Locate the cell with the specified text and output its (x, y) center coordinate. 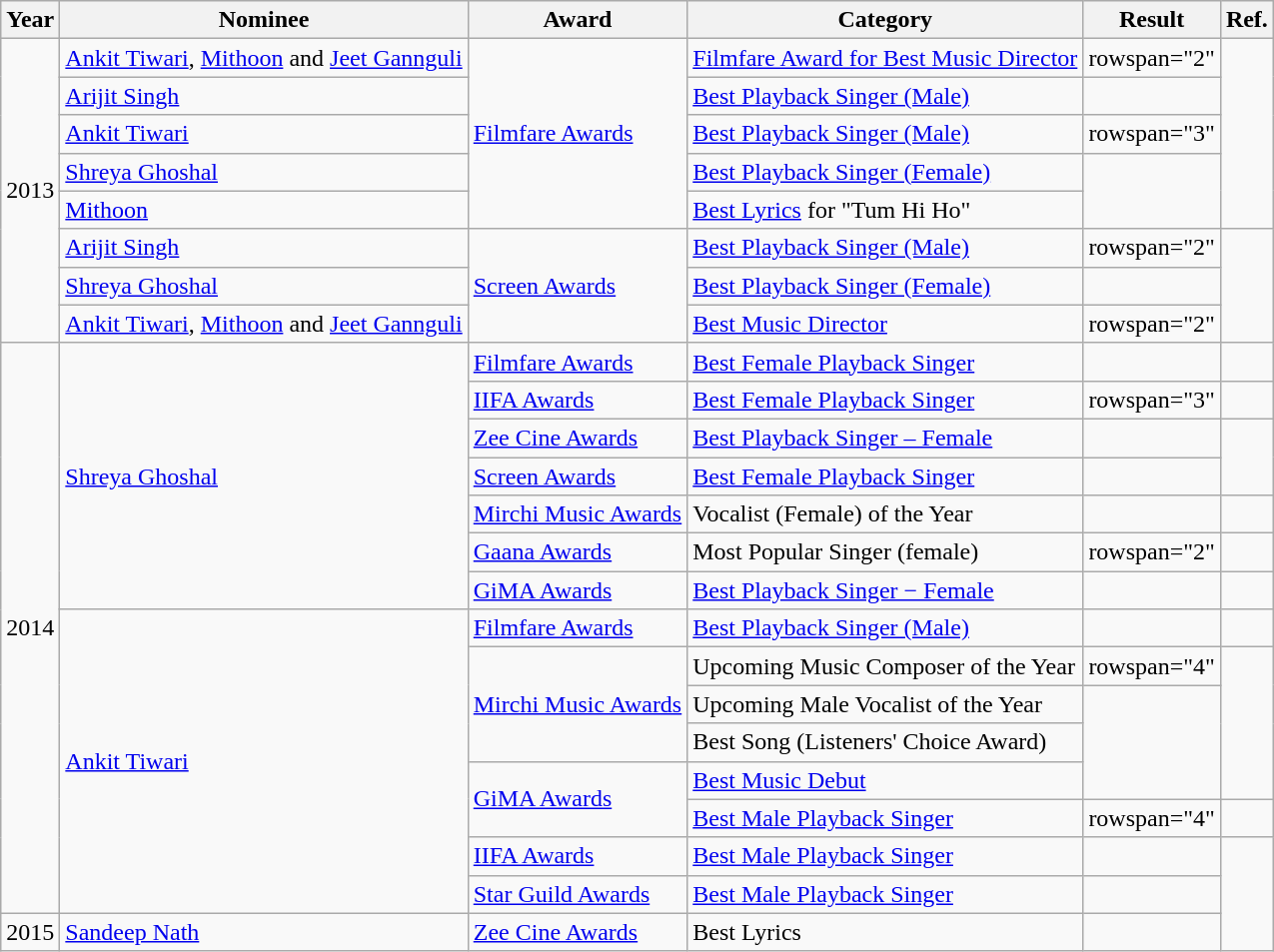
Sandeep Nath (264, 932)
Best Playback Singer – Female (885, 438)
Best Song (Listeners' Choice Award) (885, 742)
Best Lyrics (885, 932)
Award (578, 20)
Category (885, 20)
Result (1152, 20)
2015 (30, 932)
Star Guild Awards (578, 894)
Best Lyrics for "Tum Hi Ho" (885, 210)
Best Music Debut (885, 780)
Upcoming Music Composer of the Year (885, 666)
Best Music Director (885, 324)
Vocalist (Female) of the Year (885, 514)
2014 (30, 627)
Filmfare Award for Best Music Director (885, 58)
Upcoming Male Vocalist of the Year (885, 704)
Most Popular Singer (female) (885, 552)
Mithoon (264, 210)
Gaana Awards (578, 552)
Nominee (264, 20)
Ref. (1247, 20)
Year (30, 20)
2013 (30, 191)
Best Playback Singer − Female (885, 590)
